For the text-containing cell, return its midpoint in [x, y] coordinate format. 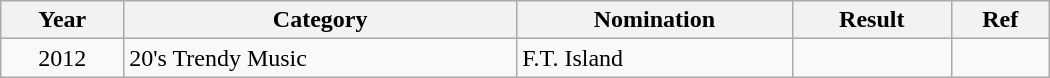
2012 [62, 58]
Year [62, 20]
Nomination [655, 20]
Ref [1000, 20]
Result [872, 20]
F.T. Island [655, 58]
Category [320, 20]
20's Trendy Music [320, 58]
